Identify which cell holds the provided text, then report its [x, y] central coordinate. 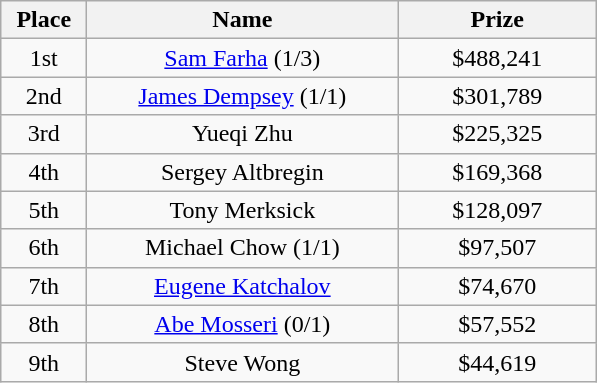
4th [44, 172]
$225,325 [498, 134]
Prize [498, 20]
$57,552 [498, 324]
Eugene Katchalov [242, 286]
Sam Farha (1/3) [242, 58]
9th [44, 362]
$97,507 [498, 248]
Abe Mosseri (0/1) [242, 324]
$488,241 [498, 58]
3rd [44, 134]
1st [44, 58]
$169,368 [498, 172]
$74,670 [498, 286]
$44,619 [498, 362]
$128,097 [498, 210]
$301,789 [498, 96]
6th [44, 248]
5th [44, 210]
8th [44, 324]
Tony Merksick [242, 210]
Steve Wong [242, 362]
Place [44, 20]
Michael Chow (1/1) [242, 248]
Name [242, 20]
Yueqi Zhu [242, 134]
7th [44, 286]
2nd [44, 96]
James Dempsey (1/1) [242, 96]
Sergey Altbregin [242, 172]
